Provide the (x, y) coordinate of the cell's center where the given text is located.  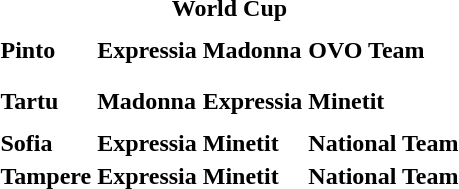
Minetit (252, 143)
